Return (x, y) of the center of cell containing provided text 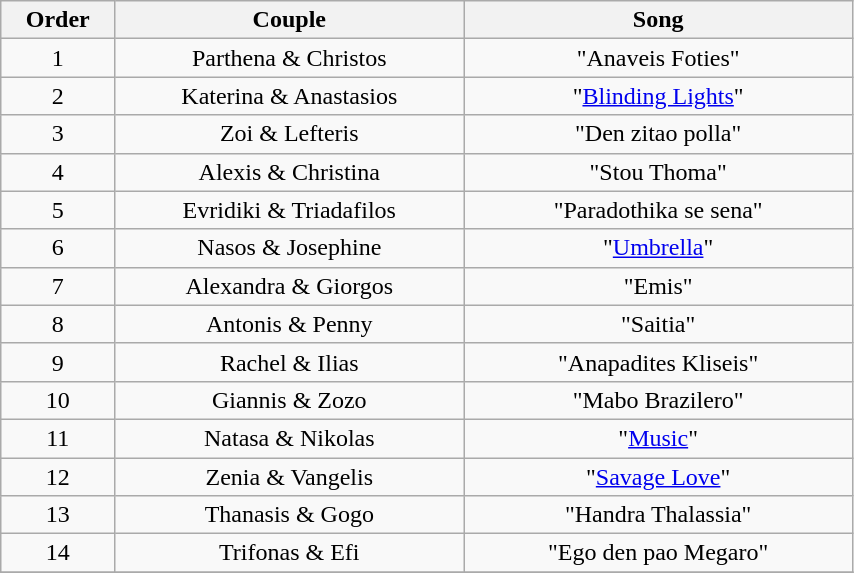
Antonis & Penny (290, 324)
9 (58, 362)
5 (58, 210)
13 (58, 515)
Parthena & Christos (290, 58)
Katerina & Anastasios (290, 96)
Song (658, 20)
"Ego den pao Megaro" (658, 553)
3 (58, 134)
Alexandra & Giorgos (290, 286)
"Handra Thalassia" (658, 515)
8 (58, 324)
Couple (290, 20)
"Den zitao polla" (658, 134)
6 (58, 248)
"Emis" (658, 286)
12 (58, 477)
Natasa & Nikolas (290, 438)
10 (58, 400)
"Anapadites Kliseis" (658, 362)
"Saitia" (658, 324)
"Paradothika se sena" (658, 210)
"Mabo Brazilero" (658, 400)
"Savage Love" (658, 477)
"Blinding Lights" (658, 96)
"Stou Thoma" (658, 172)
Evridiki & Triadafilos (290, 210)
Trifonas & Efi (290, 553)
11 (58, 438)
Alexis & Christina (290, 172)
"Umbrella" (658, 248)
Order (58, 20)
7 (58, 286)
Zenia & Vangelis (290, 477)
14 (58, 553)
1 (58, 58)
Thanasis & Gogo (290, 515)
Nasos & Josephine (290, 248)
4 (58, 172)
Rachel & Ilias (290, 362)
2 (58, 96)
"Anaveis Foties" (658, 58)
"Music" (658, 438)
Zoi & Lefteris (290, 134)
Giannis & Zozo (290, 400)
